Return the (x, y) coordinate for the center point of the cell that contains the specified text.  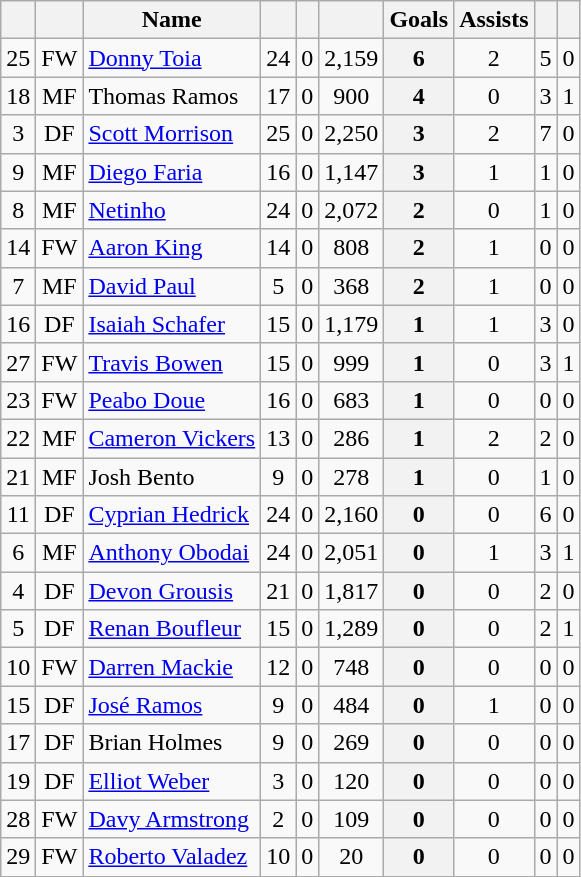
29 (18, 857)
18 (18, 96)
Darren Mackie (172, 667)
13 (278, 438)
2,159 (352, 58)
22 (18, 438)
David Paul (172, 286)
Brian Holmes (172, 743)
27 (18, 362)
19 (18, 781)
368 (352, 286)
Donny Toia (172, 58)
120 (352, 781)
2,072 (352, 210)
2,160 (352, 515)
900 (352, 96)
Elliot Weber (172, 781)
Thomas Ramos (172, 96)
8 (18, 210)
20 (352, 857)
683 (352, 400)
12 (278, 667)
1,817 (352, 591)
José Ramos (172, 705)
Peabo Doue (172, 400)
748 (352, 667)
Roberto Valadez (172, 857)
Diego Faria (172, 172)
286 (352, 438)
999 (352, 362)
1,289 (352, 629)
808 (352, 248)
28 (18, 819)
109 (352, 819)
Anthony Obodai (172, 553)
Devon Grousis (172, 591)
Renan Boufleur (172, 629)
Assists (494, 20)
2,250 (352, 134)
Aaron King (172, 248)
278 (352, 477)
Name (172, 20)
23 (18, 400)
Davy Armstrong (172, 819)
Goals (419, 20)
11 (18, 515)
Josh Bento (172, 477)
Isaiah Schafer (172, 324)
484 (352, 705)
2,051 (352, 553)
1,179 (352, 324)
269 (352, 743)
Netinho (172, 210)
Scott Morrison (172, 134)
Cyprian Hedrick (172, 515)
1,147 (352, 172)
Travis Bowen (172, 362)
Cameron Vickers (172, 438)
